For the text-containing cell, return its midpoint in [x, y] coordinate format. 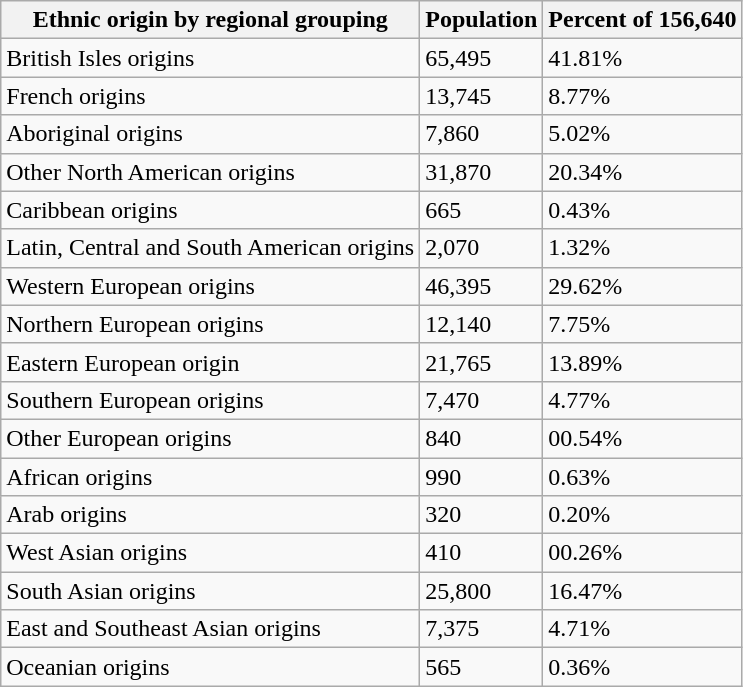
Southern European origins [210, 400]
Other North American origins [210, 172]
0.36% [642, 667]
Eastern European origin [210, 362]
12,140 [482, 324]
Western European origins [210, 286]
East and Southeast Asian origins [210, 629]
African origins [210, 477]
Arab origins [210, 515]
41.81% [642, 58]
0.20% [642, 515]
Other European origins [210, 438]
2,070 [482, 248]
Percent of 156,640 [642, 20]
Caribbean origins [210, 210]
20.34% [642, 172]
British Isles origins [210, 58]
29.62% [642, 286]
840 [482, 438]
7.75% [642, 324]
1.32% [642, 248]
West Asian origins [210, 553]
Aboriginal origins [210, 134]
7,375 [482, 629]
00.54% [642, 438]
0.63% [642, 477]
7,470 [482, 400]
25,800 [482, 591]
Ethnic origin by regional grouping [210, 20]
0.43% [642, 210]
South Asian origins [210, 591]
65,495 [482, 58]
4.77% [642, 400]
31,870 [482, 172]
21,765 [482, 362]
8.77% [642, 96]
665 [482, 210]
13,745 [482, 96]
16.47% [642, 591]
5.02% [642, 134]
4.71% [642, 629]
Oceanian origins [210, 667]
46,395 [482, 286]
565 [482, 667]
320 [482, 515]
Northern European origins [210, 324]
13.89% [642, 362]
Latin, Central and South American origins [210, 248]
7,860 [482, 134]
00.26% [642, 553]
990 [482, 477]
410 [482, 553]
Population [482, 20]
French origins [210, 96]
